Determine the [x, y] coordinate at the center of the cell enclosing the given text.  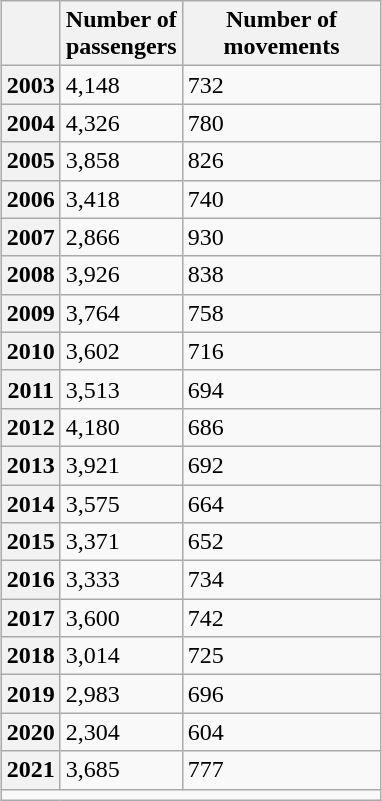
2007 [30, 237]
696 [282, 694]
694 [282, 389]
2004 [30, 123]
740 [282, 199]
4,326 [121, 123]
2010 [30, 351]
930 [282, 237]
Number ofpassengers [121, 34]
732 [282, 85]
758 [282, 313]
692 [282, 465]
716 [282, 351]
3,513 [121, 389]
2018 [30, 656]
742 [282, 618]
2015 [30, 542]
2008 [30, 275]
838 [282, 275]
3,014 [121, 656]
2012 [30, 427]
3,333 [121, 580]
2016 [30, 580]
725 [282, 656]
686 [282, 427]
2013 [30, 465]
2017 [30, 618]
2003 [30, 85]
652 [282, 542]
3,858 [121, 161]
664 [282, 503]
2014 [30, 503]
604 [282, 732]
777 [282, 770]
2,304 [121, 732]
3,926 [121, 275]
3,371 [121, 542]
4,180 [121, 427]
2,866 [121, 237]
2019 [30, 694]
3,418 [121, 199]
3,764 [121, 313]
3,921 [121, 465]
2006 [30, 199]
3,602 [121, 351]
4,148 [121, 85]
2009 [30, 313]
3,685 [121, 770]
3,600 [121, 618]
826 [282, 161]
780 [282, 123]
3,575 [121, 503]
2005 [30, 161]
734 [282, 580]
2020 [30, 732]
2011 [30, 389]
2021 [30, 770]
Number ofmovements [282, 34]
2,983 [121, 694]
